Pinpoint the cell where the given text exists, returning its (X, Y) midpoint coordinate. 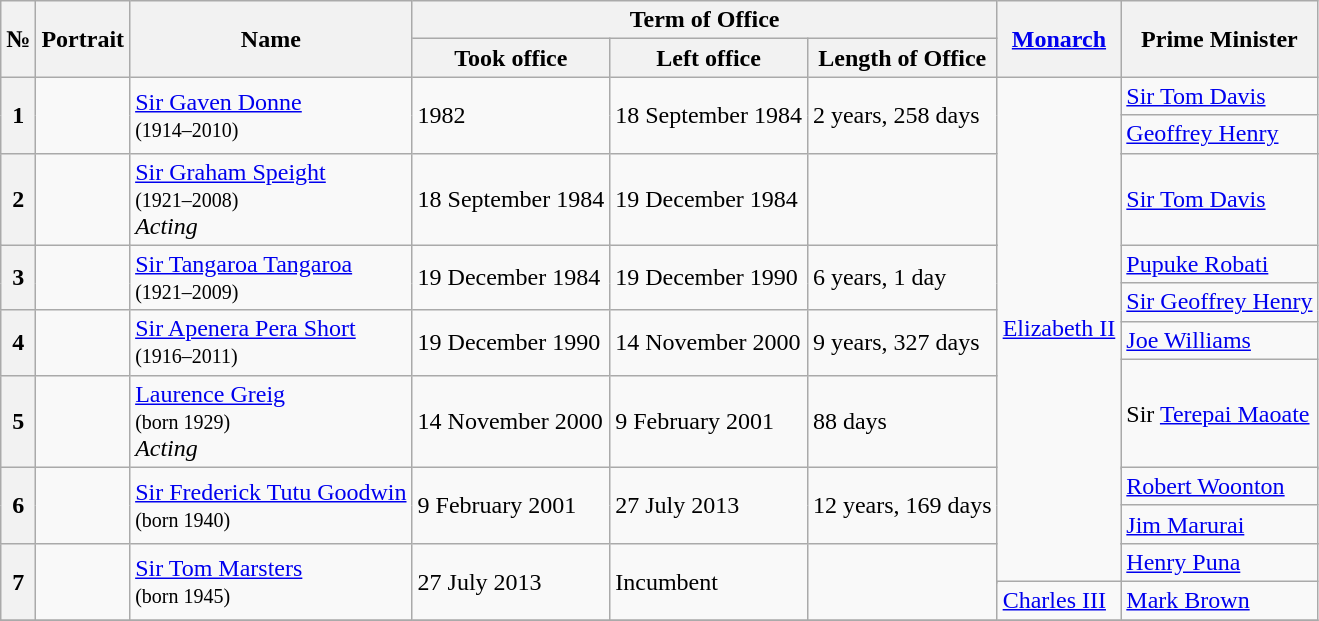
Laurence Greig(born 1929)Acting (271, 421)
Sir Frederick Tutu Goodwin(born 1940) (271, 505)
3 (18, 278)
1 (18, 115)
88 days (902, 421)
Mark Brown (1220, 600)
Left office (709, 58)
12 years, 169 days (902, 505)
Jim Marurai (1220, 524)
Geoffrey Henry (1220, 134)
Charles III (1059, 600)
9 years, 327 days (902, 342)
4 (18, 342)
Portrait (83, 39)
1982 (511, 115)
Incumbent (709, 581)
Elizabeth II (1059, 330)
Name (271, 39)
6 years, 1 day (902, 278)
Sir Graham Speight(1921–2008)Acting (271, 199)
Robert Woonton (1220, 486)
Length of Office (902, 58)
Monarch (1059, 39)
Sir Terepai Maoate (1220, 413)
7 (18, 581)
2 (18, 199)
Pupuke Robati (1220, 264)
5 (18, 421)
Sir Gaven Donne(1914–2010) (271, 115)
Sir Geoffrey Henry (1220, 302)
Sir Tom Marsters(born 1945) (271, 581)
Joe Williams (1220, 340)
Sir Tangaroa Tangaroa(1921–2009) (271, 278)
Sir Apenera Pera Short(1916–2011) (271, 342)
2 years, 258 days (902, 115)
Term of Office (704, 20)
Henry Puna (1220, 562)
№ (18, 39)
Took office (511, 58)
Prime Minister (1220, 39)
6 (18, 505)
